Detect which cell encompasses the target text, then output its [x, y] center coordinate. 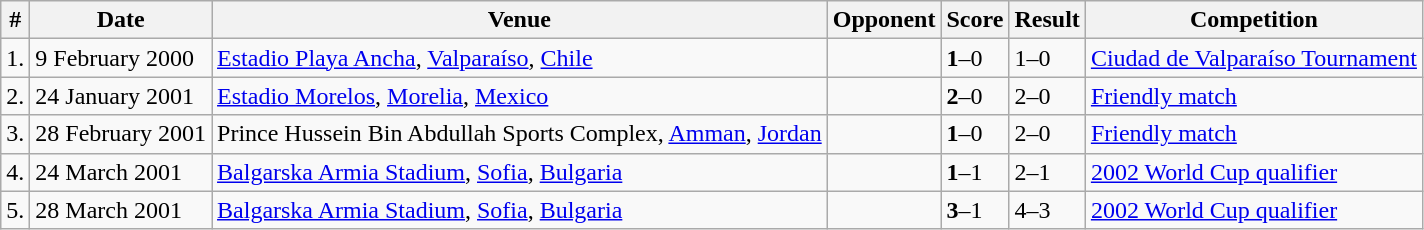
28 March 2001 [121, 210]
# [16, 20]
Opponent [884, 20]
5. [16, 210]
2. [16, 96]
3–1 [975, 210]
Ciudad de Valparaíso Tournament [1254, 58]
Venue [520, 20]
24 January 2001 [121, 96]
Estadio Morelos, Morelia, Mexico [520, 96]
Date [121, 20]
1–1 [975, 172]
4. [16, 172]
24 March 2001 [121, 172]
1. [16, 58]
Result [1047, 20]
3. [16, 134]
28 February 2001 [121, 134]
Competition [1254, 20]
4–3 [1047, 210]
Score [975, 20]
9 February 2000 [121, 58]
2–1 [1047, 172]
Prince Hussein Bin Abdullah Sports Complex, Amman, Jordan [520, 134]
Estadio Playa Ancha, Valparaíso, Chile [520, 58]
